For the text-containing cell, return its midpoint in (X, Y) coordinate format. 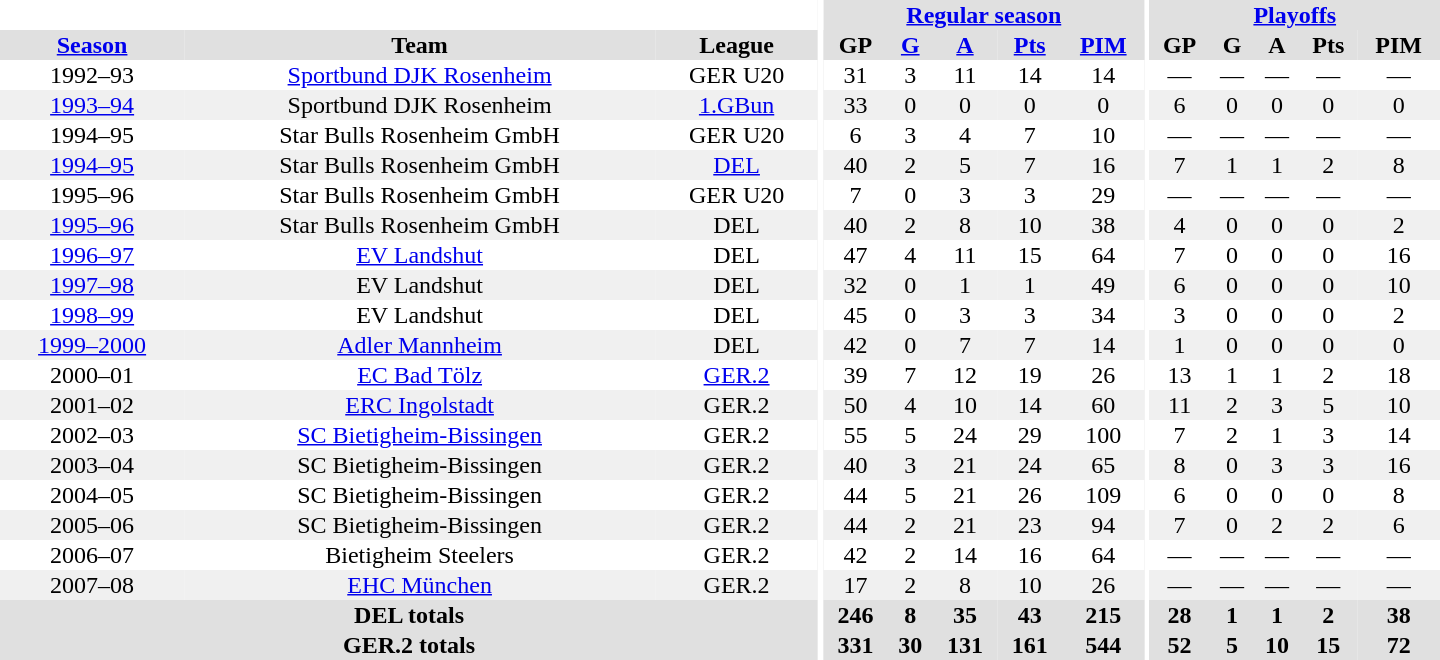
2001–02 (92, 405)
Regular season (984, 15)
1993–94 (92, 105)
19 (1030, 375)
2000–01 (92, 375)
31 (856, 75)
GER.2 totals (409, 645)
215 (1103, 615)
2007–08 (92, 585)
45 (856, 315)
331 (856, 645)
72 (1398, 645)
52 (1179, 645)
60 (1103, 405)
ERC Ingolstadt (420, 405)
12 (966, 375)
1998–99 (92, 315)
2005–06 (92, 525)
47 (856, 255)
EHC München (420, 585)
544 (1103, 645)
65 (1103, 465)
23 (1030, 525)
50 (856, 405)
109 (1103, 495)
Playoffs (1294, 15)
Season (92, 45)
33 (856, 105)
18 (1398, 375)
30 (910, 645)
94 (1103, 525)
13 (1179, 375)
161 (1030, 645)
2002–03 (92, 435)
1996–97 (92, 255)
DEL totals (409, 615)
Team (420, 45)
28 (1179, 615)
1.GBun (736, 105)
100 (1103, 435)
Bietigheim Steelers (420, 555)
246 (856, 615)
55 (856, 435)
1992–93 (92, 75)
1997–98 (92, 285)
49 (1103, 285)
32 (856, 285)
34 (1103, 315)
2004–05 (92, 495)
League (736, 45)
2006–07 (92, 555)
2003–04 (92, 465)
Adler Mannheim (420, 345)
39 (856, 375)
35 (966, 615)
43 (1030, 615)
1999–2000 (92, 345)
EC Bad Tölz (420, 375)
17 (856, 585)
131 (966, 645)
